Identify which cell holds the provided text, then report its [x, y] central coordinate. 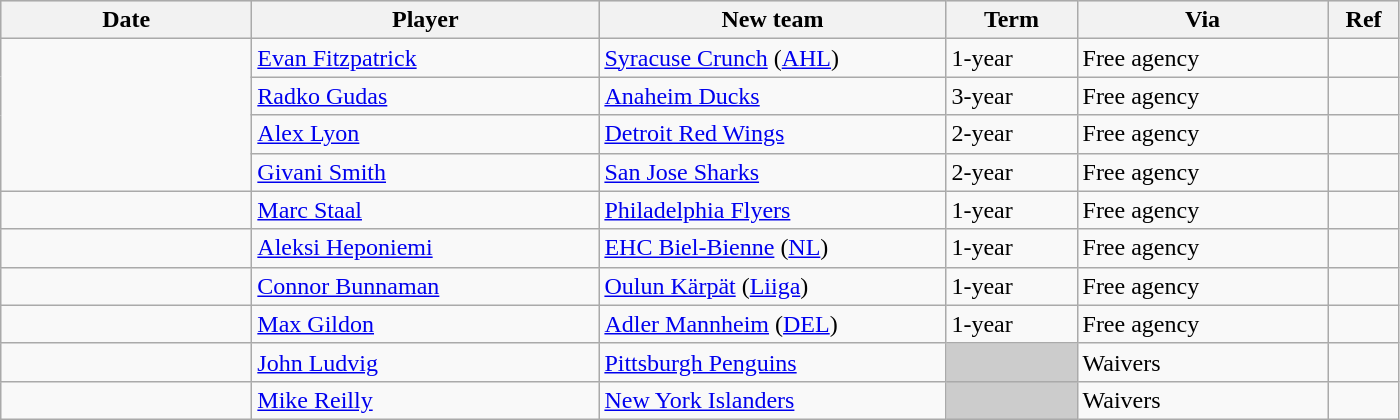
New York Islanders [772, 400]
Givani Smith [426, 172]
New team [772, 20]
John Ludvig [426, 362]
Detroit Red Wings [772, 134]
Evan Fitzpatrick [426, 58]
Player [426, 20]
Ref [1364, 20]
Via [1202, 20]
Connor Bunnaman [426, 286]
Anaheim Ducks [772, 96]
Radko Gudas [426, 96]
Alex Lyon [426, 134]
Pittsburgh Penguins [772, 362]
Marc Staal [426, 210]
Adler Mannheim (DEL) [772, 324]
Date [126, 20]
Aleksi Heponiemi [426, 248]
San Jose Sharks [772, 172]
EHC Biel-Bienne (NL) [772, 248]
Syracuse Crunch (AHL) [772, 58]
Term [1012, 20]
Philadelphia Flyers [772, 210]
Max Gildon [426, 324]
Mike Reilly [426, 400]
3-year [1012, 96]
Oulun Kärpät (Liiga) [772, 286]
